Provide the (x, y) coordinate of the cell's center where the given text is located.  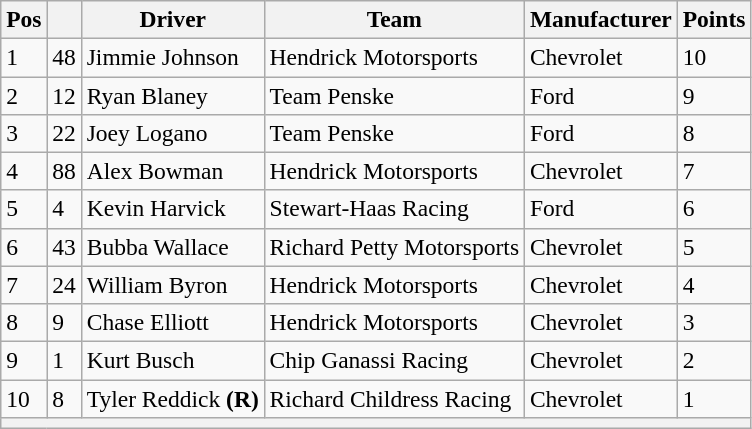
William Byron (172, 285)
Richard Petty Motorsports (394, 247)
Chase Elliott (172, 322)
Chip Ganassi Racing (394, 360)
Stewart-Haas Racing (394, 209)
Ryan Blaney (172, 95)
Pos (24, 19)
Joey Logano (172, 133)
Manufacturer (600, 19)
Driver (172, 19)
Kurt Busch (172, 360)
Points (714, 19)
Kevin Harvick (172, 209)
Alex Bowman (172, 171)
88 (64, 171)
Tyler Reddick (R) (172, 398)
Richard Childress Racing (394, 398)
48 (64, 57)
24 (64, 285)
Team (394, 19)
22 (64, 133)
12 (64, 95)
Bubba Wallace (172, 247)
43 (64, 247)
Jimmie Johnson (172, 57)
